Provide the [X, Y] coordinate of the cell's center where the given text is located.  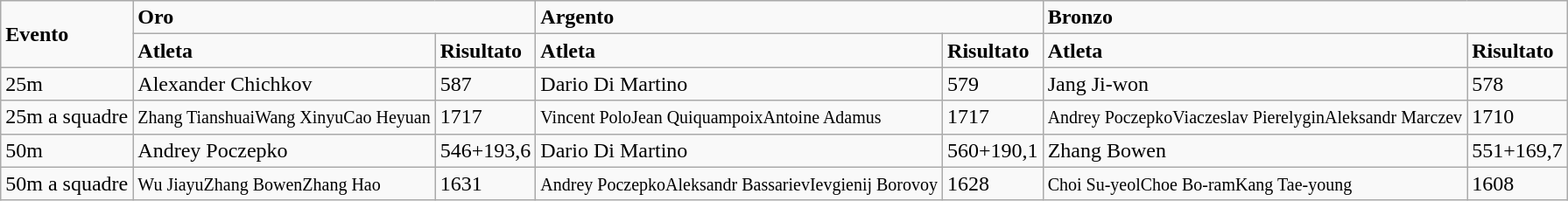
560+190,1 [993, 150]
551+169,7 [1518, 150]
587 [485, 84]
Vincent PoloJean QuiquampoixAntoine Adamus [739, 117]
Andrey Poczepko [284, 150]
1608 [1518, 184]
Andrey PoczepkoAleksandr BassarievIevgienij Borovoy [739, 184]
Jang Ji-won [1255, 84]
Wu JiayuZhang BowenZhang Hao [284, 184]
25m [67, 84]
Alexander Chichkov [284, 84]
1631 [485, 184]
578 [1518, 84]
Zhang Bowen [1255, 150]
Oro [334, 17]
1710 [1518, 117]
50m [67, 150]
Argento [790, 17]
Zhang TianshuaiWang XinyuCao Heyuan [284, 117]
50m a squadre [67, 184]
Andrey PoczepkoViaczeslav PierelyginAleksandr Marczev [1255, 117]
579 [993, 84]
Evento [67, 34]
Bronzo [1304, 17]
1628 [993, 184]
25m a squadre [67, 117]
546+193,6 [485, 150]
Choi Su-yeolChoe Bo-ramKang Tae-young [1255, 184]
